Return the [X, Y] coordinate for the center point of the cell that contains the specified text.  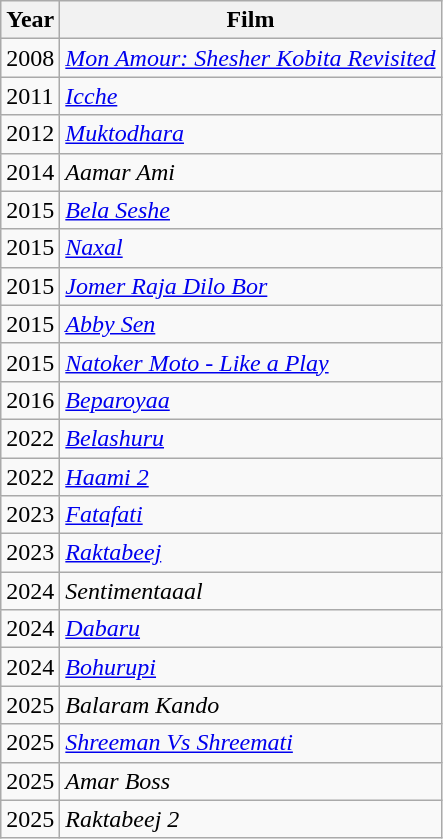
2016 [30, 400]
Bohurupi [250, 667]
Year [30, 20]
Beparoyaa [250, 400]
Abby Sen [250, 324]
Jomer Raja Dilo Bor [250, 286]
Muktodhara [250, 134]
Film [250, 20]
2011 [30, 96]
Natoker Moto - Like a Play [250, 362]
Raktabeej [250, 553]
2012 [30, 134]
Balaram Kando [250, 705]
2008 [30, 58]
Belashuru [250, 438]
2014 [30, 172]
Mon Amour: Shesher Kobita Revisited [250, 58]
Naxal [250, 248]
Amar Boss [250, 781]
Haami 2 [250, 477]
Icche [250, 96]
Dabaru [250, 629]
Sentimentaaal [250, 591]
Fatafati [250, 515]
Raktabeej 2 [250, 819]
Aamar Ami [250, 172]
Bela Seshe [250, 210]
Shreeman Vs Shreemati [250, 743]
